From the cell containing the given text, extract its center point as (X, Y) coordinate. 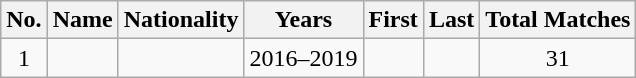
Years (304, 20)
2016–2019 (304, 58)
First (393, 20)
No. (24, 20)
31 (558, 58)
Total Matches (558, 20)
Name (82, 20)
1 (24, 58)
Nationality (181, 20)
Last (451, 20)
